Return the [X, Y] coordinate for the center point of the cell that contains the specified text.  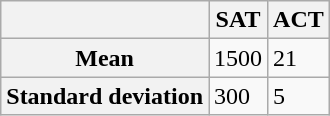
ACT [299, 20]
SAT [238, 20]
Mean [105, 58]
5 [299, 96]
300 [238, 96]
1500 [238, 58]
21 [299, 58]
Standard deviation [105, 96]
